Return [X, Y] of the center of cell containing provided text 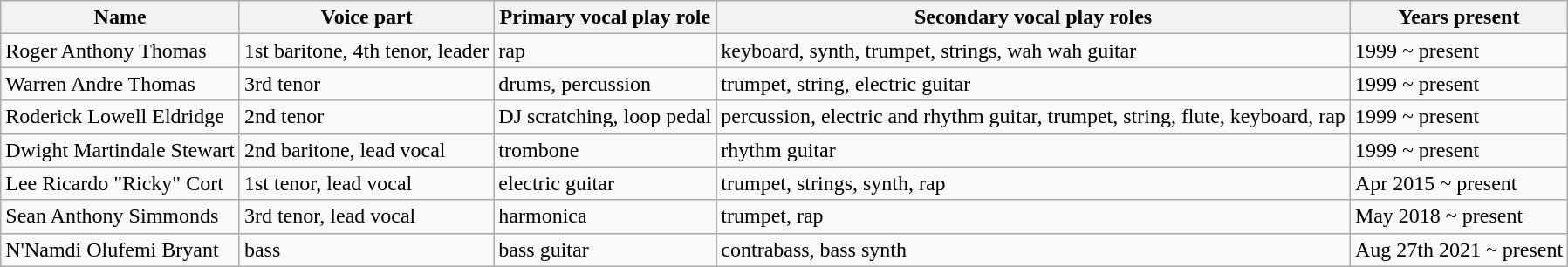
Name [120, 17]
contrabass, bass synth [1033, 250]
2nd baritone, lead vocal [366, 150]
Lee Ricardo "Ricky" Cort [120, 183]
2nd tenor [366, 117]
Roger Anthony Thomas [120, 51]
1st tenor, lead vocal [366, 183]
Dwight Martindale Stewart [120, 150]
DJ scratching, loop pedal [606, 117]
trombone [606, 150]
3rd tenor, lead vocal [366, 216]
electric guitar [606, 183]
keyboard, synth, trumpet, strings, wah wah guitar [1033, 51]
Roderick Lowell Eldridge [120, 117]
Secondary vocal play roles [1033, 17]
Aug 27th 2021 ~ present [1459, 250]
Sean Anthony Simmonds [120, 216]
3rd tenor [366, 84]
rhythm guitar [1033, 150]
percussion, electric and rhythm guitar, trumpet, string, flute, keyboard, rap [1033, 117]
trumpet, string, electric guitar [1033, 84]
Voice part [366, 17]
rap [606, 51]
drums, percussion [606, 84]
Warren Andre Thomas [120, 84]
1st baritone, 4th tenor, leader [366, 51]
harmonica [606, 216]
trumpet, rap [1033, 216]
bass guitar [606, 250]
May 2018 ~ present [1459, 216]
Primary vocal play role [606, 17]
Years present [1459, 17]
N'Namdi Olufemi Bryant [120, 250]
bass [366, 250]
Apr 2015 ~ present [1459, 183]
trumpet, strings, synth, rap [1033, 183]
